Output the [X, Y] coordinate of the center of the cell containing the given text.  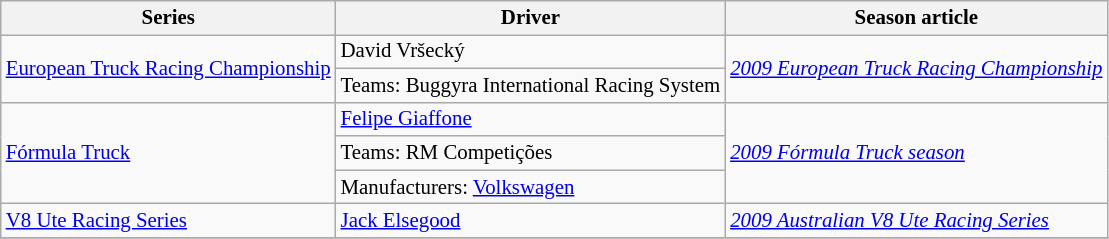
2009 European Truck Racing Championship [916, 68]
Driver [531, 18]
Fórmula Truck [168, 153]
Season article [916, 18]
David Vršecký [531, 51]
Teams: RM Competições [531, 153]
2009 Fórmula Truck season [916, 153]
European Truck Racing Championship [168, 68]
Series [168, 18]
Manufacturers: Volkswagen [531, 187]
2009 Australian V8 Ute Racing Series [916, 221]
Teams: Buggyra International Racing System [531, 85]
Jack Elsegood [531, 221]
Felipe Giaffone [531, 119]
V8 Ute Racing Series [168, 221]
